Determine the [x, y] coordinate at the center of the cell enclosing the given text.  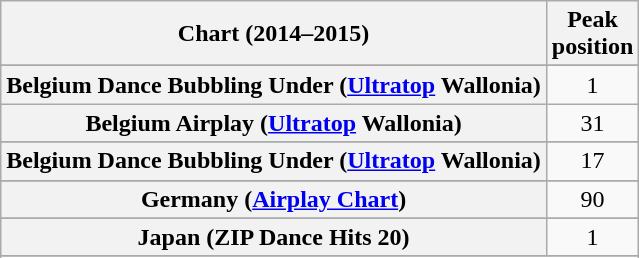
Belgium Airplay (Ultratop Wallonia) [274, 123]
Germany (Airplay Chart) [274, 199]
17 [592, 161]
31 [592, 123]
90 [592, 199]
Peakposition [592, 34]
Japan (ZIP Dance Hits 20) [274, 237]
Chart (2014–2015) [274, 34]
